Capture the cell that displays the provided text and extract its [X, Y] central coordinate. 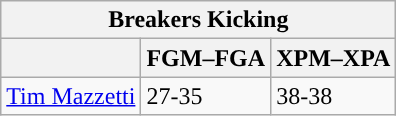
38-38 [334, 96]
XPM–XPA [334, 58]
Breakers Kicking [198, 20]
27-35 [206, 96]
FGM–FGA [206, 58]
Tim Mazzetti [71, 96]
